Capture the cell that displays the provided text and extract its [x, y] central coordinate. 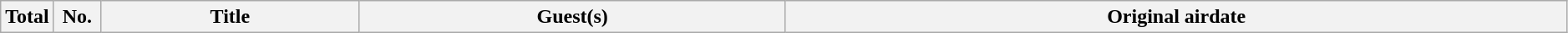
Guest(s) [572, 17]
Total [28, 17]
No. [77, 17]
Original airdate [1176, 17]
Title [230, 17]
